Return the (X, Y) coordinate for the center point of the cell that contains the specified text.  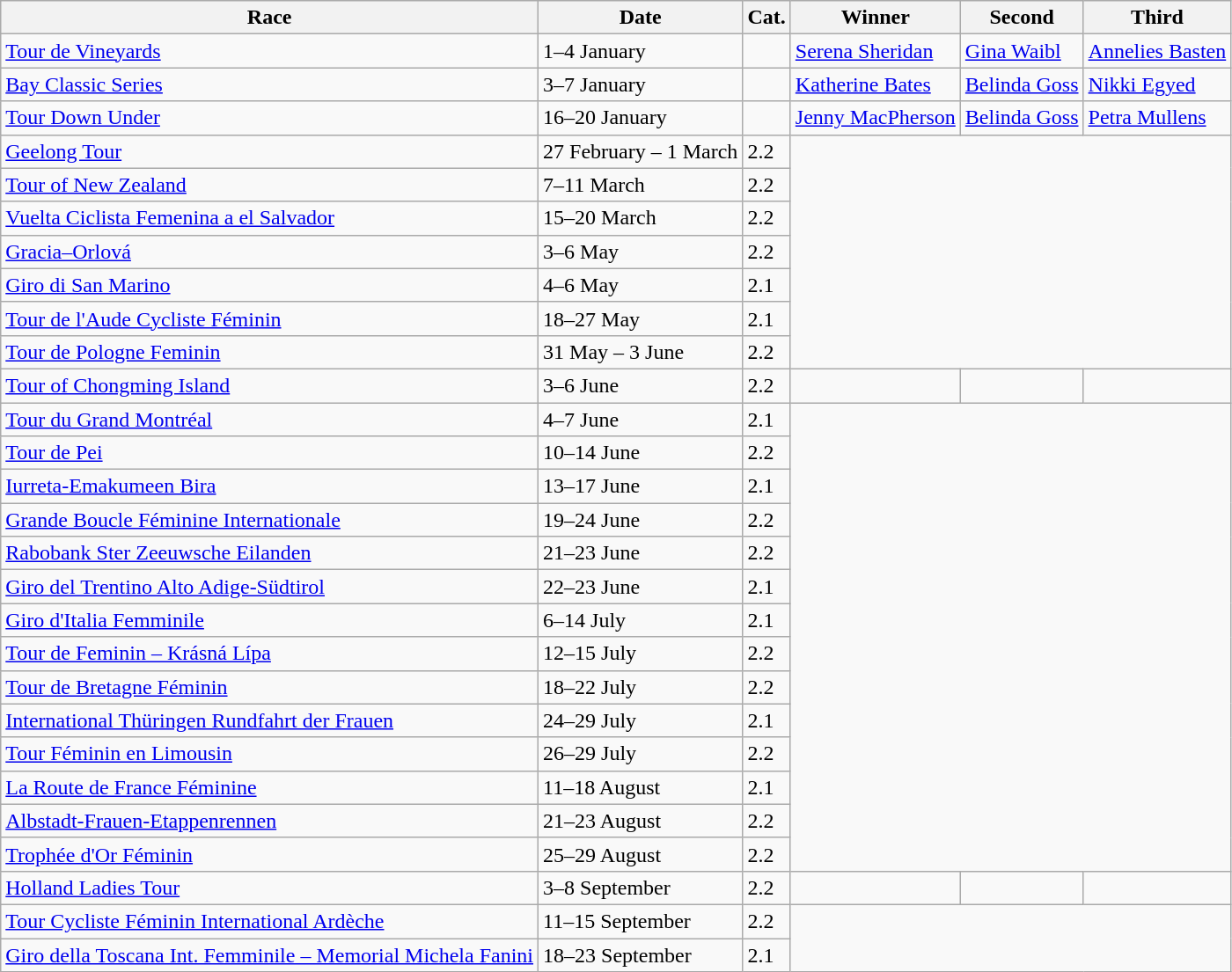
Tour of New Zealand (269, 185)
13–17 June (641, 486)
18–27 May (641, 318)
27 February – 1 March (641, 151)
7–11 March (641, 185)
18–22 July (641, 687)
24–29 July (641, 720)
Holland Ladies Tour (269, 888)
4–7 June (641, 420)
21–23 June (641, 553)
Date (641, 18)
Albstadt-Frauen-Etappenrennen (269, 821)
Tour de Pei (269, 453)
Vuelta Ciclista Femenina a el Salvador (269, 218)
Tour Féminin en Limousin (269, 754)
Rabobank Ster Zeeuwsche Eilanden (269, 553)
22–23 June (641, 587)
Jenny MacPherson (875, 118)
19–24 June (641, 520)
12–15 July (641, 654)
La Route de France Féminine (269, 787)
Tour Down Under (269, 118)
18–23 September (641, 954)
1–4 January (641, 51)
Second (1022, 18)
Giro d'Italia Femminile (269, 620)
Giro della Toscana Int. Femminile – Memorial Michela Fanini (269, 954)
Nikki Egyed (1157, 84)
Tour de Vineyards (269, 51)
Tour du Grand Montréal (269, 420)
10–14 June (641, 453)
Cat. (766, 18)
3–6 May (641, 252)
Tour de l'Aude Cycliste Féminin (269, 318)
16–20 January (641, 118)
11–18 August (641, 787)
International Thüringen Rundfahrt der Frauen (269, 720)
Tour de Pologne Feminin (269, 352)
Tour of Chongming Island (269, 385)
26–29 July (641, 754)
Giro di San Marino (269, 285)
3–6 June (641, 385)
25–29 August (641, 854)
Serena Sheridan (875, 51)
Gracia–Orlová (269, 252)
Annelies Basten (1157, 51)
4–6 May (641, 285)
21–23 August (641, 821)
Grande Boucle Féminine Internationale (269, 520)
Katherine Bates (875, 84)
Tour Cycliste Féminin International Ardèche (269, 921)
11–15 September (641, 921)
Geelong Tour (269, 151)
Tour de Feminin – Krásná Lípa (269, 654)
Gina Waibl (1022, 51)
Tour de Bretagne Féminin (269, 687)
31 May – 3 June (641, 352)
Trophée d'Or Féminin (269, 854)
Bay Classic Series (269, 84)
Race (269, 18)
Third (1157, 18)
3–7 January (641, 84)
15–20 March (641, 218)
Petra Mullens (1157, 118)
Winner (875, 18)
Giro del Trentino Alto Adige-Südtirol (269, 587)
6–14 July (641, 620)
3–8 September (641, 888)
Iurreta-Emakumeen Bira (269, 486)
